Locate the cell with the specified text and output its [x, y] center coordinate. 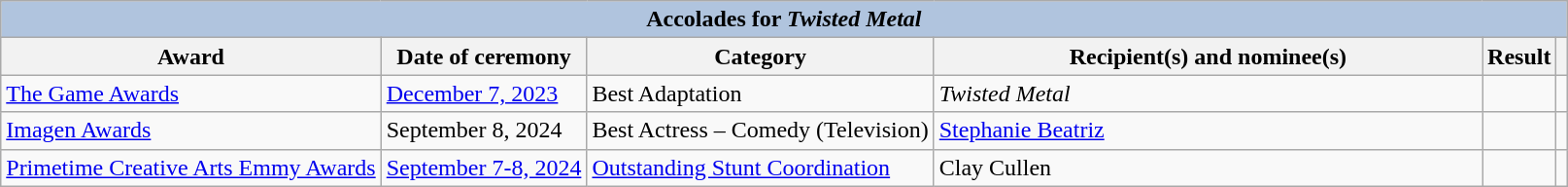
Best Adaptation [760, 93]
September 8, 2024 [484, 131]
Clay Cullen [1208, 168]
Recipient(s) and nominee(s) [1208, 56]
Primetime Creative Arts Emmy Awards [190, 168]
Accolades for Twisted Metal [784, 19]
The Game Awards [190, 93]
Twisted Metal [1208, 93]
Stephanie Beatriz [1208, 131]
September 7-8, 2024 [484, 168]
Date of ceremony [484, 56]
Result [1519, 56]
Imagen Awards [190, 131]
Award [190, 56]
December 7, 2023 [484, 93]
Outstanding Stunt Coordination [760, 168]
Category [760, 56]
Best Actress – Comedy (Television) [760, 131]
